Return the [X, Y] coordinate for the center point of the cell that contains the specified text.  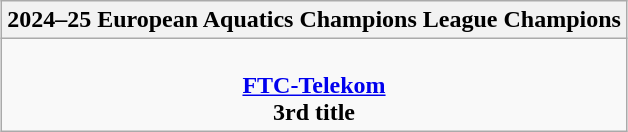
2024–25 European Aquatics Champions League Champions [314, 20]
FTC-Telekom3rd title [314, 85]
